Find where the given text appears and provide that cell's center as (x, y) coordinate. 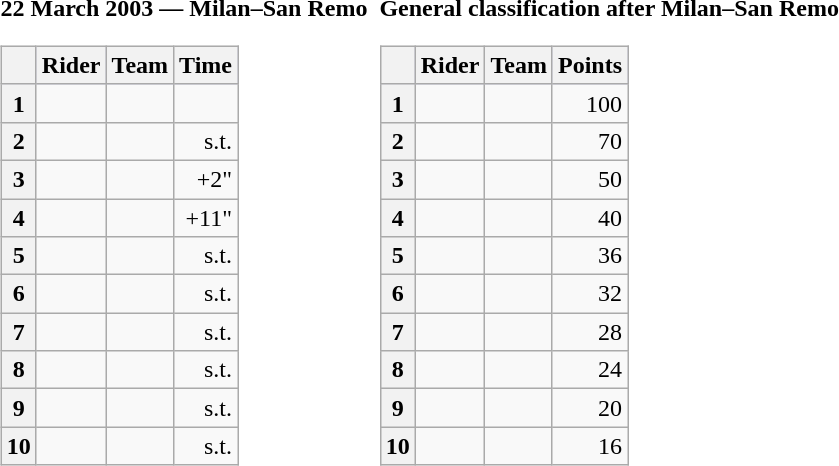
70 (590, 141)
100 (590, 103)
32 (590, 294)
+11" (206, 217)
50 (590, 179)
Time (206, 65)
Points (590, 65)
20 (590, 408)
40 (590, 217)
24 (590, 370)
+2" (206, 179)
28 (590, 332)
36 (590, 256)
16 (590, 446)
